Find where the given text appears and provide that cell's center as (x, y) coordinate. 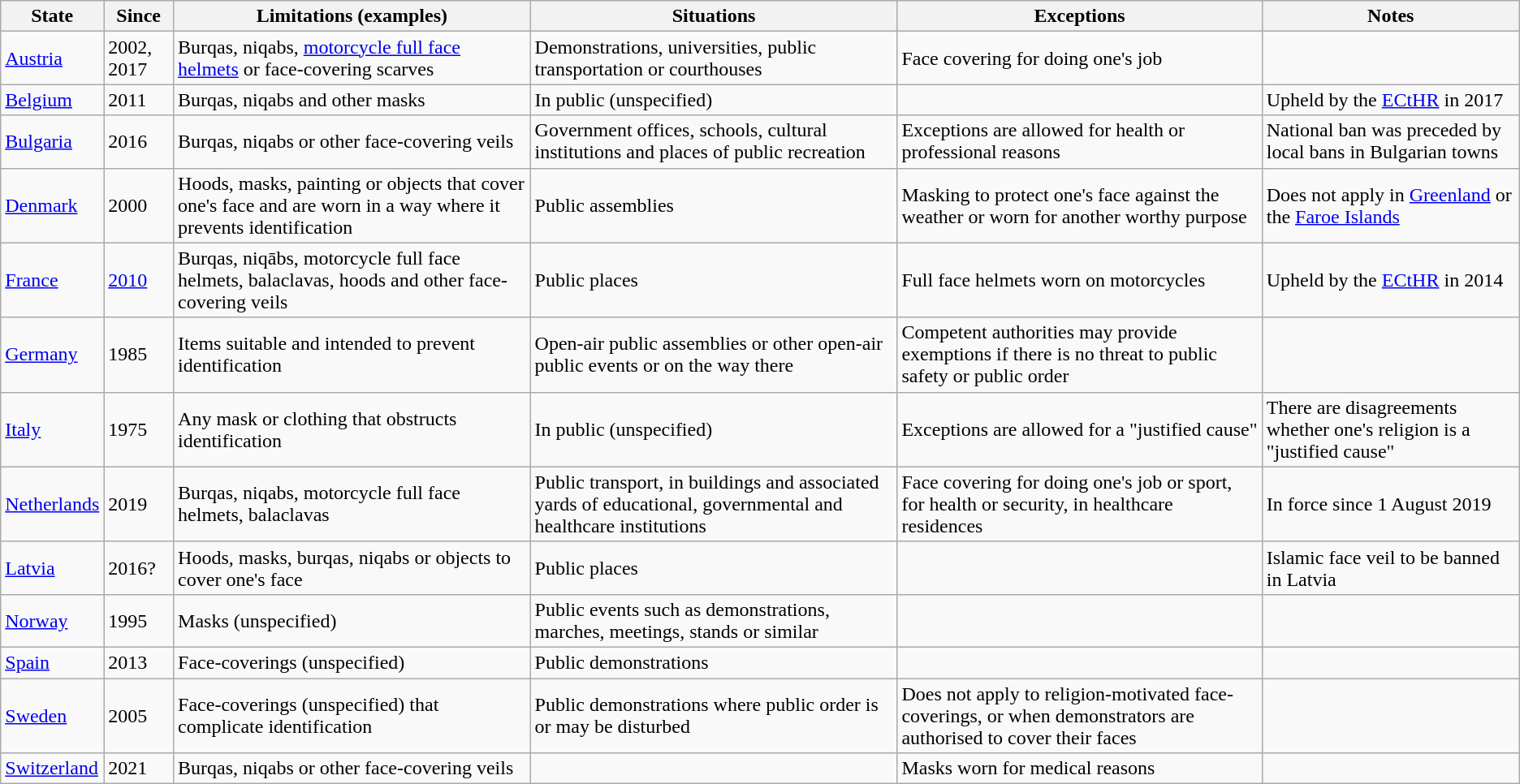
2000 (139, 205)
Burqas, niqabs, motorcycle full face helmets or face-covering scarves (352, 58)
Items suitable and intended to prevent identification (352, 355)
State (52, 16)
Face-coverings (unspecified) (352, 662)
Latvia (52, 568)
Switzerland (52, 769)
2010 (139, 280)
2016? (139, 568)
Belgium (52, 100)
2011 (139, 100)
Competent authorities may provide exemptions if there is no threat to public safety or public order (1080, 355)
Exceptions are allowed for a "justified cause" (1080, 429)
Masking to protect one's face against the weather or worn for another worthy purpose (1080, 205)
National ban was preceded by local bans in Bulgarian towns (1390, 141)
Upheld by the ECtHR in 2014 (1390, 280)
Public assemblies (714, 205)
Hoods, masks, burqas, niqabs or objects to cover one's face (352, 568)
Any mask or clothing that obstructs identification (352, 429)
Exceptions are allowed for health or professional reasons (1080, 141)
Situations (714, 16)
2005 (139, 716)
2013 (139, 662)
Notes (1390, 16)
Spain (52, 662)
Demonstrations, universities, public transportation or courthouses (714, 58)
Face covering for doing one's job or sport, for health or security, in healthcare residences (1080, 504)
In force since 1 August 2019 (1390, 504)
Public demonstrations where public order is or may be disturbed (714, 716)
Does not apply to religion-motivated face-coverings, or when demonstrators are authorised to cover their faces (1080, 716)
Sweden (52, 716)
Islamic face veil to be banned in Latvia (1390, 568)
Public events such as demonstrations, marches, meetings, stands or similar (714, 620)
Public transport, in buildings and associated yards of educational, governmental and healthcare institutions (714, 504)
Bulgaria (52, 141)
Upheld by the ECtHR in 2017 (1390, 100)
Masks (unspecified) (352, 620)
Austria (52, 58)
Open-air public assemblies or other open-air public events or on the way there (714, 355)
Burqas, niqabs, motorcycle full face helmets, balaclavas (352, 504)
Masks worn for medical reasons (1080, 769)
1975 (139, 429)
Does not apply in Greenland or the Faroe Islands (1390, 205)
Public demonstrations (714, 662)
Italy (52, 429)
Face-coverings (unspecified) that complicate identification (352, 716)
Exceptions (1080, 16)
1995 (139, 620)
Netherlands (52, 504)
1985 (139, 355)
Face covering for doing one's job (1080, 58)
2019 (139, 504)
There are disagreements whether one's religion is a "justified cause" (1390, 429)
Limitations (examples) (352, 16)
France (52, 280)
Burqas, niqabs and other masks (352, 100)
Hoods, masks, painting or objects that cover one's face and are worn in a way where it prevents identification (352, 205)
2021 (139, 769)
Full face helmets worn on motorcycles (1080, 280)
2002, 2017 (139, 58)
Germany (52, 355)
Burqas, niqābs, motorcycle full face helmets, balaclavas, hoods and other face-covering veils (352, 280)
2016 (139, 141)
Since (139, 16)
Denmark (52, 205)
Norway (52, 620)
Government offices, schools, cultural institutions and places of public recreation (714, 141)
